Scan for the cell matching the given text and deliver its (X, Y) coordinate at center. 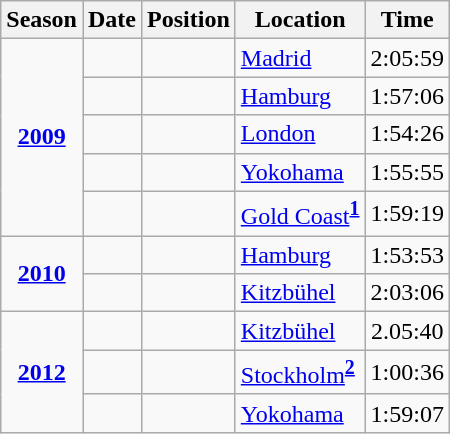
2009 (42, 138)
2010 (42, 274)
1:59:07 (407, 413)
Position (189, 20)
London (300, 134)
2012 (42, 372)
Season (42, 20)
Stockholm2 (300, 372)
2:03:06 (407, 293)
Time (407, 20)
1:53:53 (407, 255)
1:54:26 (407, 134)
Location (300, 20)
1:55:55 (407, 172)
1:59:19 (407, 214)
Date (112, 20)
1:57:06 (407, 96)
2:05:59 (407, 58)
Gold Coast1 (300, 214)
1:00:36 (407, 372)
2.05:40 (407, 331)
Madrid (300, 58)
